Capture the cell that displays the provided text and extract its [X, Y] central coordinate. 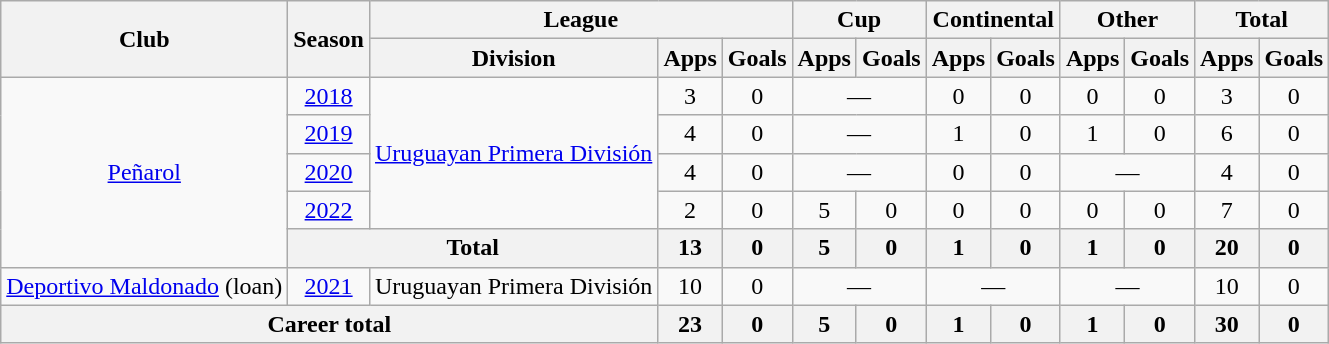
Division [513, 58]
League [580, 20]
Peñarol [144, 172]
Continental [993, 20]
23 [690, 324]
Cup [859, 20]
Season [329, 39]
Other [1127, 20]
2022 [329, 210]
2020 [329, 172]
7 [1227, 210]
Career total [330, 324]
2021 [329, 286]
30 [1227, 324]
2018 [329, 96]
Club [144, 39]
6 [1227, 134]
13 [690, 248]
20 [1227, 248]
2 [690, 210]
Deportivo Maldonado (loan) [144, 286]
2019 [329, 134]
